Extract the (x, y) coordinate from the center of the cell holding the provided text.  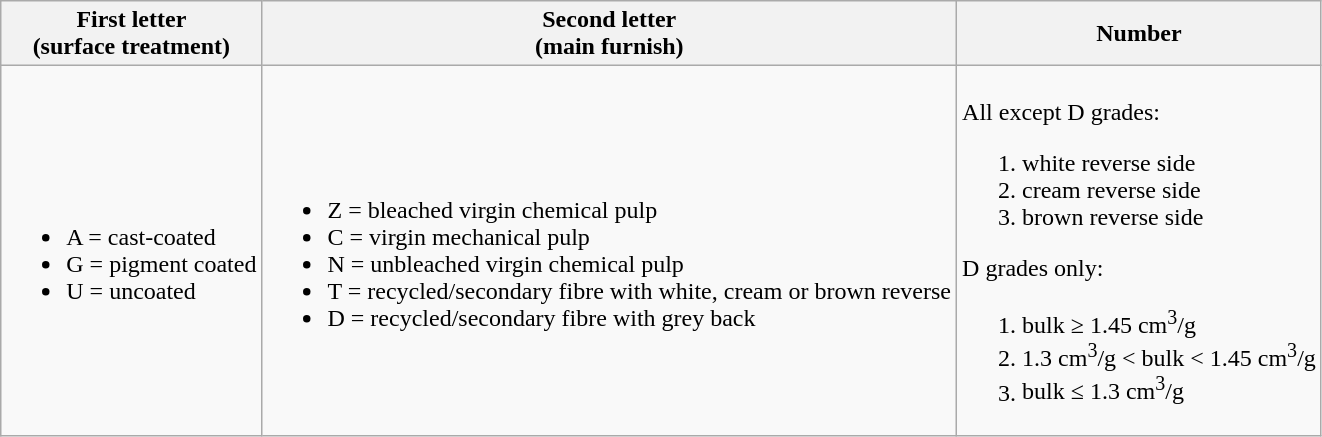
First letter(surface treatment) (132, 34)
A = cast-coatedG = pigment coatedU = uncoated (132, 251)
Number (1140, 34)
Second letter(main furnish) (610, 34)
